Search for the cell housing the specified text and yield its (x, y) center coordinate. 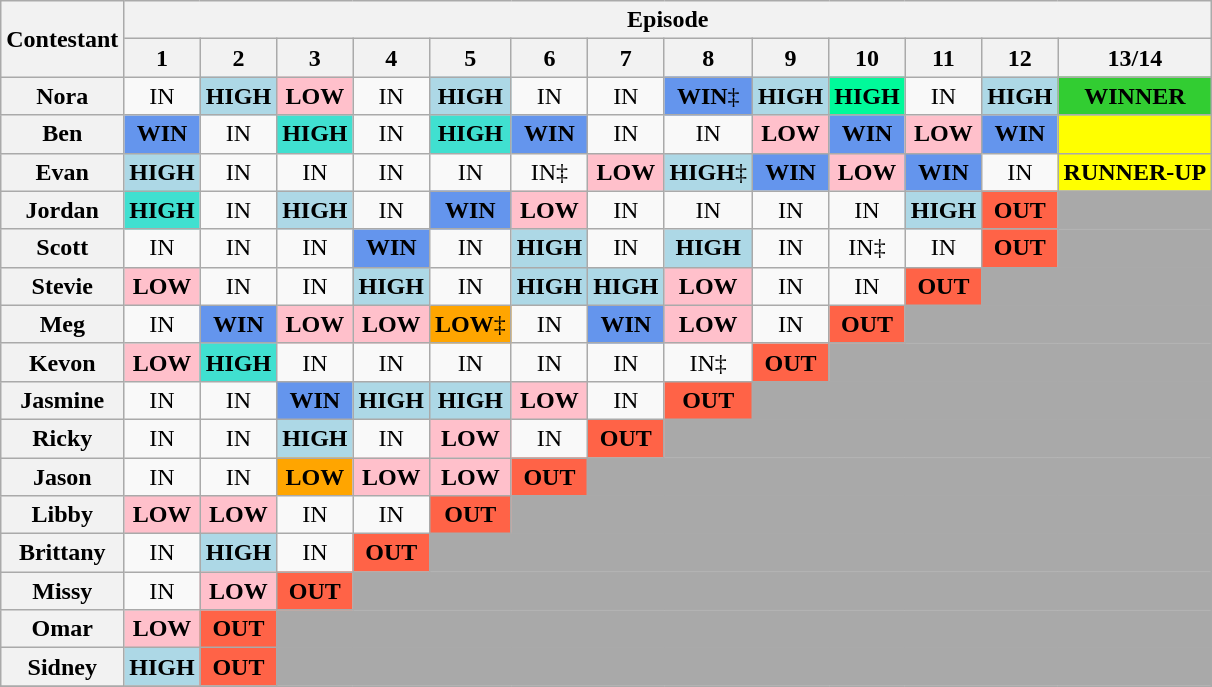
Episode (668, 20)
1 (162, 58)
Meg (62, 324)
8 (708, 58)
Missy (62, 591)
Brittany (62, 553)
RUNNER-UP (1135, 172)
Evan (62, 172)
Jason (62, 477)
Ricky (62, 438)
3 (315, 58)
12 (1020, 58)
10 (867, 58)
6 (549, 58)
Nora (62, 96)
2 (238, 58)
Omar (62, 629)
LOW‡ (470, 324)
Libby (62, 515)
4 (391, 58)
HIGH‡ (708, 172)
Jordan (62, 210)
9 (790, 58)
WINNER (1135, 96)
Contestant (62, 39)
WIN‡ (708, 96)
7 (626, 58)
13/14 (1135, 58)
11 (943, 58)
Sidney (62, 667)
5 (470, 58)
Kevon (62, 362)
Jasmine (62, 400)
Ben (62, 134)
Scott (62, 248)
Stevie (62, 286)
